Identify which cell holds the provided text, then report its (x, y) central coordinate. 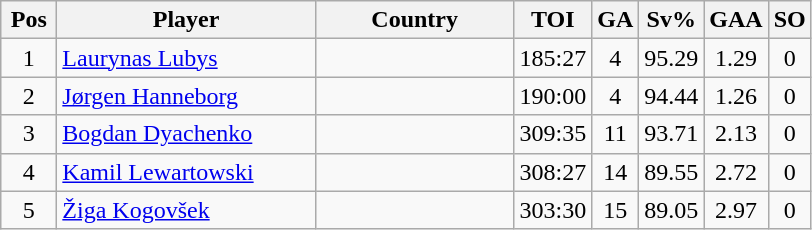
94.44 (672, 96)
2.97 (736, 210)
2 (29, 96)
11 (616, 134)
15 (616, 210)
Jørgen Hanneborg (186, 96)
303:30 (553, 210)
SO (790, 20)
Country (414, 20)
1.29 (736, 58)
Žiga Kogovšek (186, 210)
2.13 (736, 134)
3 (29, 134)
5 (29, 210)
GAA (736, 20)
GA (616, 20)
1.26 (736, 96)
190:00 (553, 96)
93.71 (672, 134)
Pos (29, 20)
308:27 (553, 172)
Kamil Lewartowski (186, 172)
2.72 (736, 172)
185:27 (553, 58)
Player (186, 20)
95.29 (672, 58)
Sv% (672, 20)
14 (616, 172)
309:35 (553, 134)
TOI (553, 20)
Bogdan Dyachenko (186, 134)
1 (29, 58)
89.05 (672, 210)
89.55 (672, 172)
Laurynas Lubys (186, 58)
